Determine the [x, y] coordinate at the center of the cell enclosing the given text.  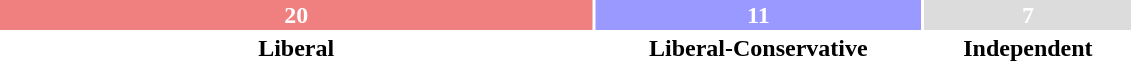
7 [1028, 15]
11 [758, 15]
20 [296, 15]
